From the cell containing the given text, extract its center point as (x, y) coordinate. 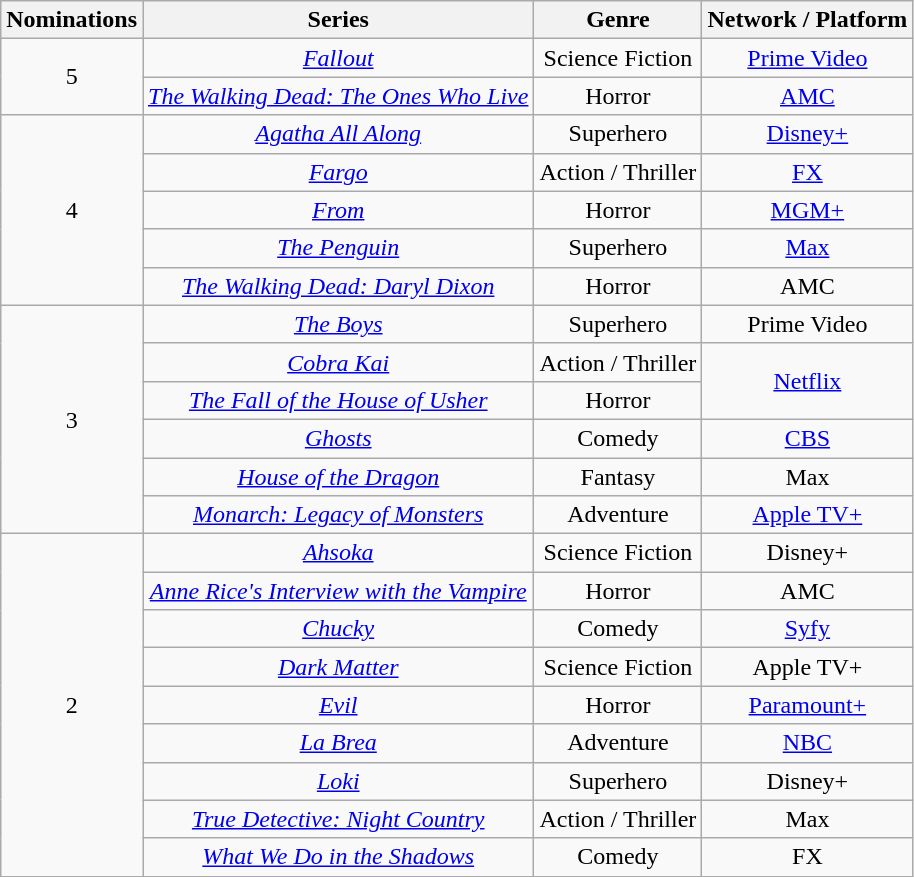
Fallout (338, 58)
Netflix (808, 381)
CBS (808, 438)
Loki (338, 781)
Fargo (338, 172)
The Penguin (338, 248)
Cobra Kai (338, 362)
House of the Dragon (338, 477)
Dark Matter (338, 667)
From (338, 210)
5 (72, 77)
Monarch: Legacy of Monsters (338, 515)
Agatha All Along (338, 134)
The Walking Dead: The Ones Who Live (338, 96)
MGM+ (808, 210)
Series (338, 20)
2 (72, 706)
4 (72, 210)
Genre (618, 20)
Nominations (72, 20)
La Brea (338, 743)
Evil (338, 705)
Syfy (808, 629)
Ahsoka (338, 553)
What We Do in the Shadows (338, 857)
Fantasy (618, 477)
True Detective: Night Country (338, 819)
The Walking Dead: Daryl Dixon (338, 286)
Paramount+ (808, 705)
Ghosts (338, 438)
NBC (808, 743)
Network / Platform (808, 20)
The Boys (338, 324)
Anne Rice's Interview with the Vampire (338, 591)
The Fall of the House of Usher (338, 400)
3 (72, 419)
Chucky (338, 629)
